Search for the cell housing the specified text and yield its [X, Y] center coordinate. 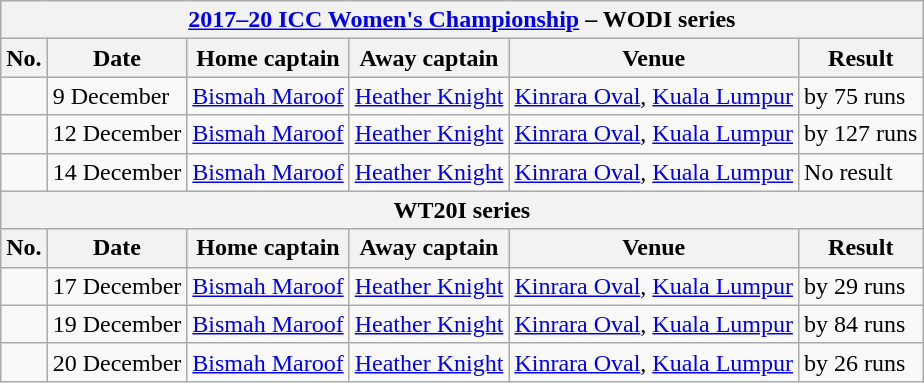
20 December [117, 362]
by 84 runs [861, 324]
by 127 runs [861, 134]
2017–20 ICC Women's Championship – WODI series [462, 20]
17 December [117, 286]
14 December [117, 172]
12 December [117, 134]
No result [861, 172]
9 December [117, 96]
by 26 runs [861, 362]
19 December [117, 324]
WT20I series [462, 210]
by 75 runs [861, 96]
by 29 runs [861, 286]
